From the cell containing the given text, extract its center point as (X, Y) coordinate. 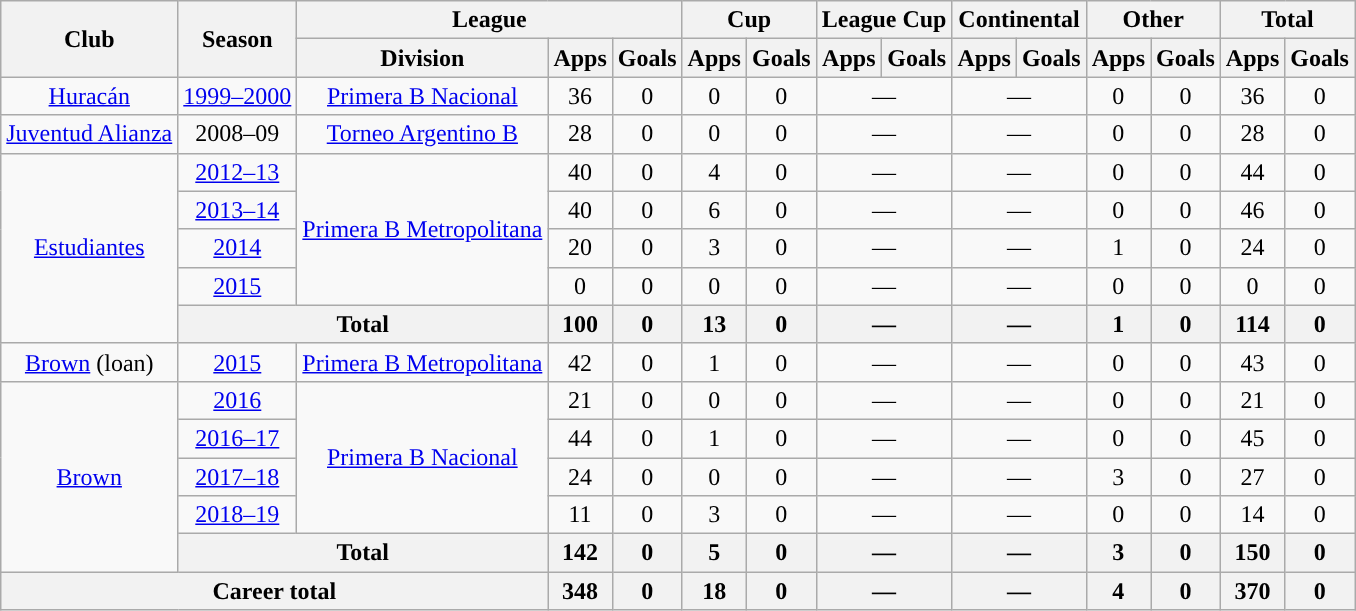
2016 (238, 400)
Torneo Argentino B (422, 134)
Brown (loan) (90, 362)
5 (714, 553)
Estudiantes (90, 248)
27 (1252, 477)
2008–09 (238, 134)
18 (714, 591)
2018–19 (238, 515)
2016–17 (238, 438)
Continental (1019, 20)
6 (714, 210)
43 (1252, 362)
348 (580, 591)
Brown (90, 476)
League Cup (884, 20)
45 (1252, 438)
Career total (274, 591)
2014 (238, 248)
Cup (749, 20)
42 (580, 362)
Club (90, 39)
46 (1252, 210)
Other (1153, 20)
370 (1252, 591)
114 (1252, 324)
13 (714, 324)
League (490, 20)
20 (580, 248)
Juventud Alianza (90, 134)
100 (580, 324)
11 (580, 515)
Season (238, 39)
1999–2000 (238, 96)
14 (1252, 515)
2012–13 (238, 172)
Division (422, 58)
2017–18 (238, 477)
142 (580, 553)
Huracán (90, 96)
2013–14 (238, 210)
150 (1252, 553)
